Pinpoint the cell where the given text exists, returning its [x, y] midpoint coordinate. 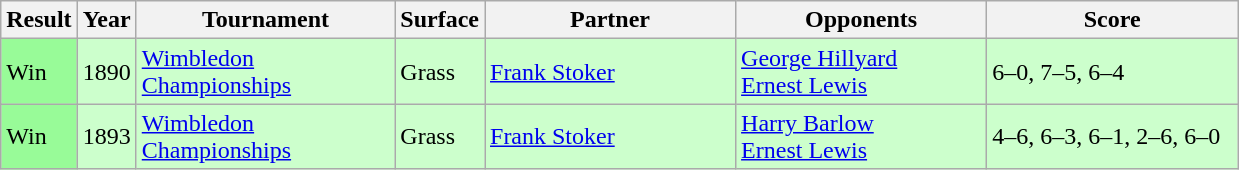
Surface [440, 20]
1893 [106, 136]
George Hillyard Ernest Lewis [862, 72]
Partner [610, 20]
Year [106, 20]
Score [1112, 20]
Tournament [266, 20]
Opponents [862, 20]
1890 [106, 72]
Harry Barlow Ernest Lewis [862, 136]
6–0, 7–5, 6–4 [1112, 72]
Result [39, 20]
4–6, 6–3, 6–1, 2–6, 6–0 [1112, 136]
